Scan for the cell matching the given text and deliver its (x, y) coordinate at center. 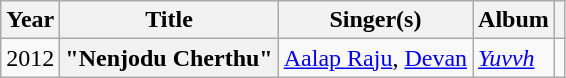
Album (514, 20)
2012 (30, 58)
Singer(s) (375, 20)
Year (30, 20)
Title (169, 20)
Aalap Raju, Devan (375, 58)
Yuvvh (514, 58)
"Nenjodu Cherthu" (169, 58)
